Pinpoint the cell where the given text exists, returning its (X, Y) midpoint coordinate. 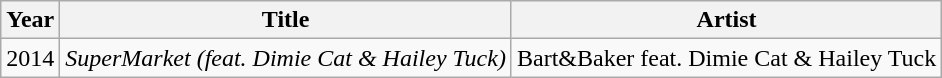
Artist (726, 20)
2014 (30, 58)
Year (30, 20)
SuperMarket (feat. Dimie Cat & Hailey Tuck) (286, 58)
Title (286, 20)
Bart&Baker feat. Dimie Cat & Hailey Tuck (726, 58)
